Locate the cell with the specified text and output its [x, y] center coordinate. 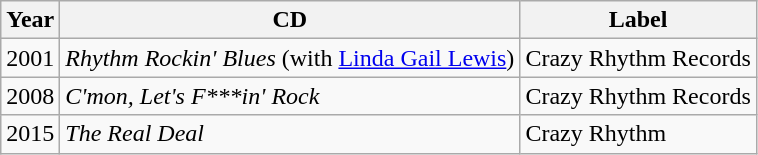
C'mon, Let's F***in' Rock [290, 96]
The Real Deal [290, 134]
2015 [30, 134]
Year [30, 20]
CD [290, 20]
Label [638, 20]
2001 [30, 58]
Rhythm Rockin' Blues (with Linda Gail Lewis) [290, 58]
Crazy Rhythm [638, 134]
2008 [30, 96]
